From the cell containing the given text, extract its center point as (x, y) coordinate. 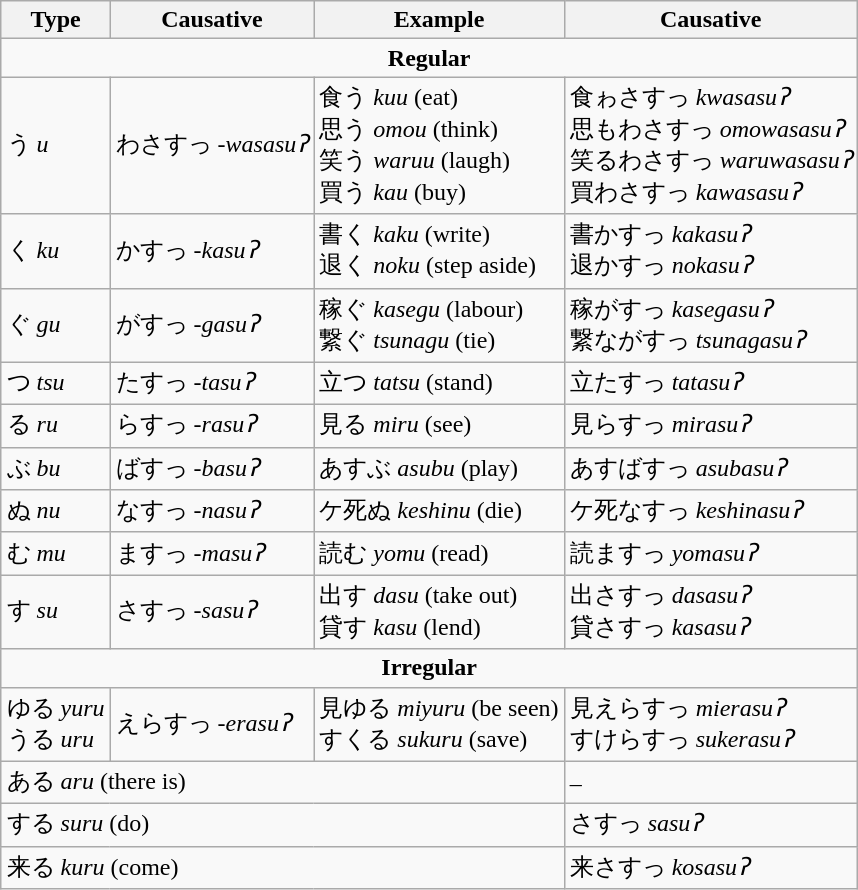
読む yomu (read) (439, 554)
Regular (429, 58)
出さすっ dasasuʔ貸さすっ kasasuʔ (710, 612)
む mu (56, 554)
らすっ -rasuʔ (212, 426)
見らすっ mirasuʔ (710, 426)
ケ死なすっ keshinasuʔ (710, 512)
す su (56, 612)
ぐ gu (56, 325)
ゆる yuruうる uru (56, 724)
く ku (56, 251)
ぶ bu (56, 468)
書かすっ kakasuʔ退かすっ nokasuʔ (710, 251)
見る miru (see) (439, 426)
がすっ -gasuʔ (212, 325)
Example (439, 20)
つ tsu (56, 384)
ますっ -masuʔ (212, 554)
する suru (do) (282, 826)
食う kuu (eat) 思う omou (think) 笑う waruu (laugh)買う kau (buy) (439, 146)
ばすっ -basuʔ (212, 468)
あすぶ asubu (play) (439, 468)
ある aru (there is) (282, 782)
来さすっ kosasuʔ (710, 868)
稼ぐ kasegu (labour)繋ぐ tsunagu (tie) (439, 325)
書く kaku (write)退く noku (step aside) (439, 251)
見ゆる miyuru (be seen)すくる sukuru (save) (439, 724)
見えらすっ mierasuʔすけらすっ sukerasuʔ (710, 724)
– (710, 782)
立つ tatsu (stand) (439, 384)
さすっ -sasuʔ (212, 612)
なすっ -nasuʔ (212, 512)
あすばすっ asubasuʔ (710, 468)
たすっ -tasuʔ (212, 384)
食ゎさすっ kwasasuʔ 思もわさすっ omowasasuʔ 笑るわさすっ waruwasasuʔ買わさすっ kawasasuʔ (710, 146)
Irregular (429, 668)
えらすっ -erasuʔ (212, 724)
さすっ sasuʔ (710, 826)
読ますっ yomasuʔ (710, 554)
る ru (56, 426)
Type (56, 20)
ぬ nu (56, 512)
ケ死ぬ keshinu (die) (439, 512)
出す dasu (take out)貸す kasu (lend) (439, 612)
う u (56, 146)
来る kuru (come) (282, 868)
稼がすっ kasegasuʔ繋ながすっ tsunagasuʔ (710, 325)
かすっ -kasuʔ (212, 251)
わさすっ -wasasuʔ (212, 146)
立たすっ tatasuʔ (710, 384)
